From the cell containing the given text, extract its center point as [x, y] coordinate. 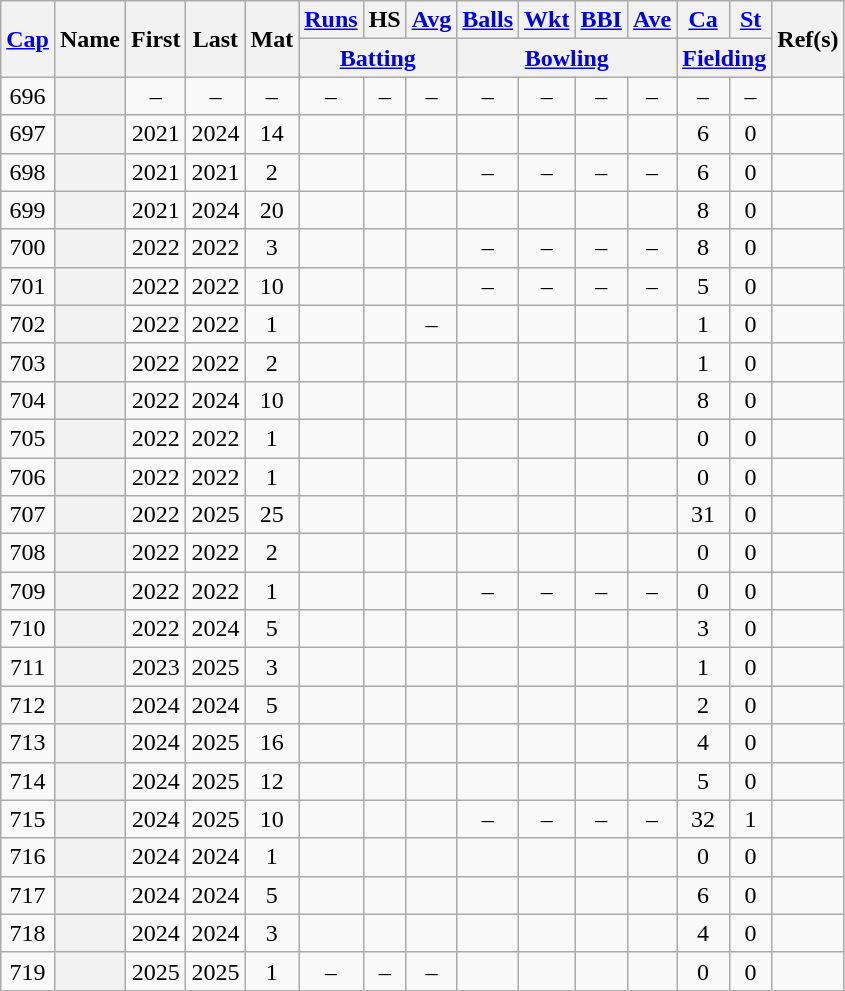
First [156, 39]
700 [28, 248]
704 [28, 400]
702 [28, 324]
703 [28, 362]
710 [28, 629]
14 [272, 134]
711 [28, 667]
706 [28, 477]
Wkt [547, 20]
2023 [156, 667]
Cap [28, 39]
713 [28, 743]
Bowling [567, 58]
709 [28, 591]
698 [28, 172]
717 [28, 895]
696 [28, 96]
31 [704, 515]
Batting [378, 58]
20 [272, 210]
716 [28, 857]
701 [28, 286]
12 [272, 781]
Ref(s) [808, 39]
Runs [331, 20]
Balls [488, 20]
25 [272, 515]
705 [28, 438]
16 [272, 743]
718 [28, 933]
719 [28, 971]
Name [90, 39]
Last [216, 39]
HS [384, 20]
712 [28, 705]
Ca [704, 20]
715 [28, 819]
Avg [432, 20]
707 [28, 515]
Fielding [724, 58]
St [750, 20]
Ave [652, 20]
BBI [601, 20]
697 [28, 134]
708 [28, 553]
714 [28, 781]
Mat [272, 39]
32 [704, 819]
699 [28, 210]
